Output the (X, Y) coordinate of the center of the cell containing the given text.  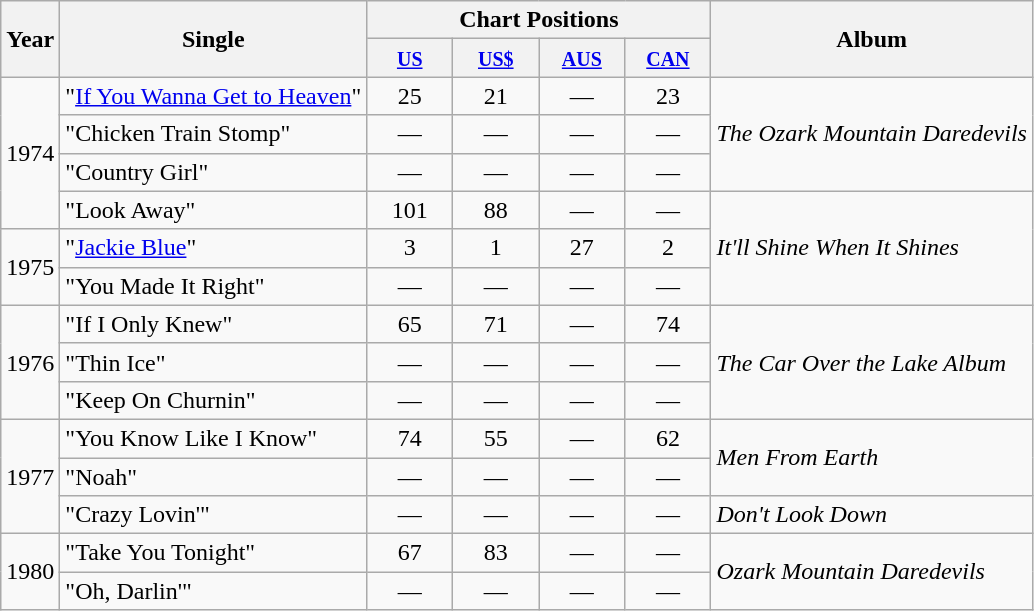
1 (496, 248)
Ozark Mountain Daredevils (872, 572)
"Noah" (214, 477)
1974 (30, 153)
55 (496, 438)
It'll Shine When It Shines (872, 248)
1977 (30, 476)
"Look Away" (214, 210)
"Crazy Lovin'" (214, 515)
Men From Earth (872, 457)
Album (872, 39)
"If You Wanna Get to Heaven" (214, 96)
"Jackie Blue" (214, 248)
Don't Look Down (872, 515)
"You Made It Right" (214, 286)
"Country Girl" (214, 172)
21 (496, 96)
23 (668, 96)
67 (410, 553)
27 (582, 248)
65 (410, 324)
1975 (30, 267)
"You Know Like I Know" (214, 438)
"Take You Tonight" (214, 553)
"Oh, Darlin'" (214, 591)
2 (668, 248)
AUS (582, 58)
CAN (668, 58)
"Chicken Train Stomp" (214, 134)
US (410, 58)
"Keep On Churnin" (214, 400)
US$ (496, 58)
1980 (30, 572)
The Car Over the Lake Album (872, 362)
The Ozark Mountain Daredevils (872, 134)
Chart Positions (539, 20)
101 (410, 210)
"If I Only Knew" (214, 324)
3 (410, 248)
25 (410, 96)
88 (496, 210)
71 (496, 324)
62 (668, 438)
"Thin Ice" (214, 362)
1976 (30, 362)
Year (30, 39)
Single (214, 39)
83 (496, 553)
